Search for the cell housing the specified text and yield its [X, Y] center coordinate. 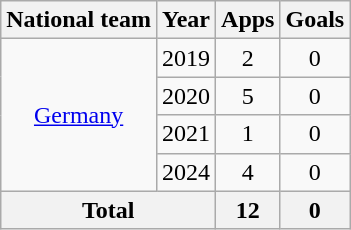
Goals [315, 20]
1 [248, 134]
5 [248, 96]
2024 [186, 172]
2021 [186, 134]
Germany [79, 115]
2019 [186, 58]
National team [79, 20]
Apps [248, 20]
2 [248, 58]
Total [108, 210]
4 [248, 172]
2020 [186, 96]
Year [186, 20]
12 [248, 210]
